Find where the given text appears and provide that cell's center as [x, y] coordinate. 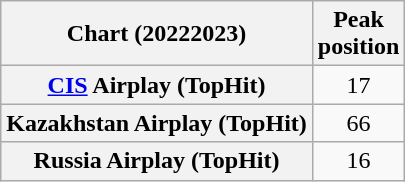
Russia Airplay (TopHit) [157, 161]
Peakposition [358, 34]
66 [358, 123]
CIS Airplay (TopHit) [157, 85]
Kazakhstan Airplay (TopHit) [157, 123]
Chart (20222023) [157, 34]
17 [358, 85]
16 [358, 161]
